Identify which cell holds the provided text, then report its (x, y) central coordinate. 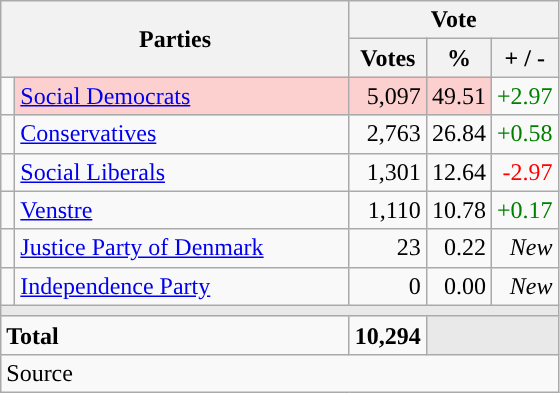
10,294 (388, 335)
12.64 (458, 172)
0 (388, 286)
1,110 (388, 210)
Justice Party of Denmark (182, 248)
Votes (388, 58)
Conservatives (182, 134)
Vote (454, 20)
2,763 (388, 134)
1,301 (388, 172)
23 (388, 248)
+0.17 (524, 210)
26.84 (458, 134)
+2.97 (524, 96)
Total (176, 335)
Venstre (182, 210)
Parties (176, 39)
5,097 (388, 96)
Independence Party (182, 286)
+0.58 (524, 134)
% (458, 58)
Social Democrats (182, 96)
10.78 (458, 210)
49.51 (458, 96)
+ / - (524, 58)
0.22 (458, 248)
Social Liberals (182, 172)
-2.97 (524, 172)
0.00 (458, 286)
Source (280, 373)
